Find where the given text appears and provide that cell's center as [X, Y] coordinate. 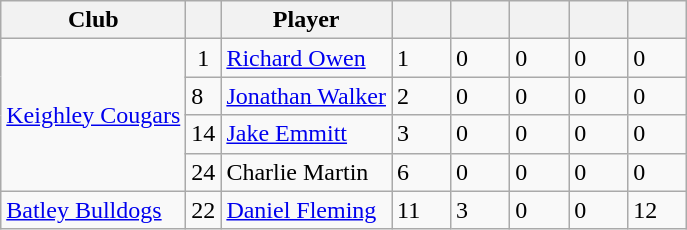
14 [204, 134]
24 [204, 172]
Player [306, 20]
Jonathan Walker [306, 96]
11 [422, 210]
2 [422, 96]
Keighley Cougars [94, 115]
Daniel Fleming [306, 210]
Club [94, 20]
Charlie Martin [306, 172]
8 [204, 96]
6 [422, 172]
Richard Owen [306, 58]
Batley Bulldogs [94, 210]
12 [658, 210]
Jake Emmitt [306, 134]
22 [204, 210]
